Pinpoint the cell where the given text exists, returning its (x, y) midpoint coordinate. 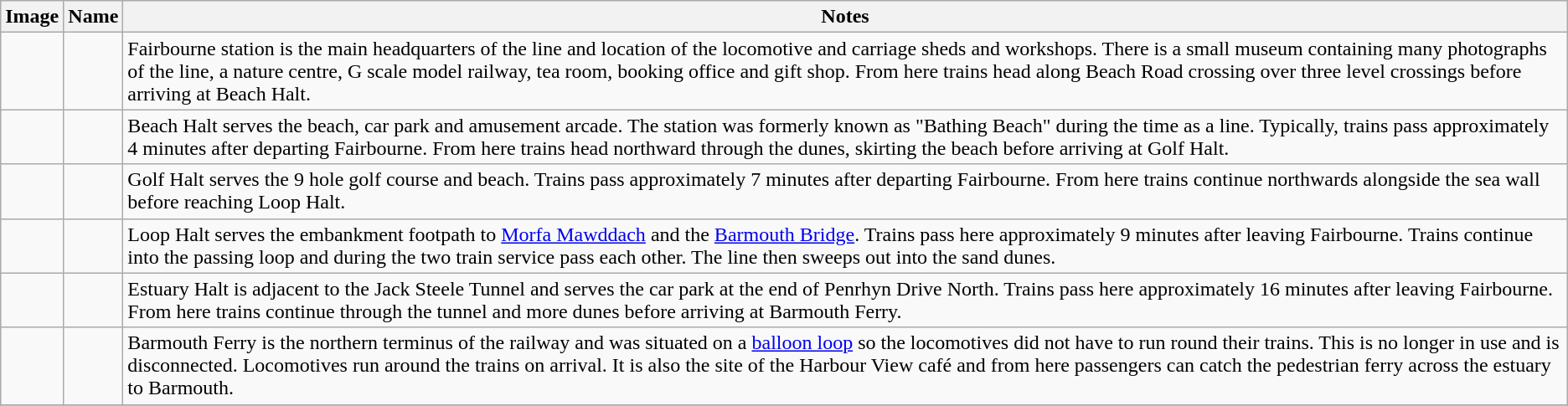
Name (94, 17)
Notes (845, 17)
Image (32, 17)
